Locate the cell with the specified text and output its [X, Y] center coordinate. 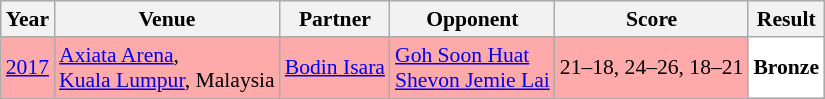
Year [28, 19]
2017 [28, 68]
Bodin Isara [335, 68]
Axiata Arena,Kuala Lumpur, Malaysia [167, 68]
Goh Soon Huat Shevon Jemie Lai [472, 68]
Bronze [786, 68]
Result [786, 19]
Partner [335, 19]
21–18, 24–26, 18–21 [652, 68]
Opponent [472, 19]
Score [652, 19]
Venue [167, 19]
